Capture the cell that displays the provided text and extract its (x, y) central coordinate. 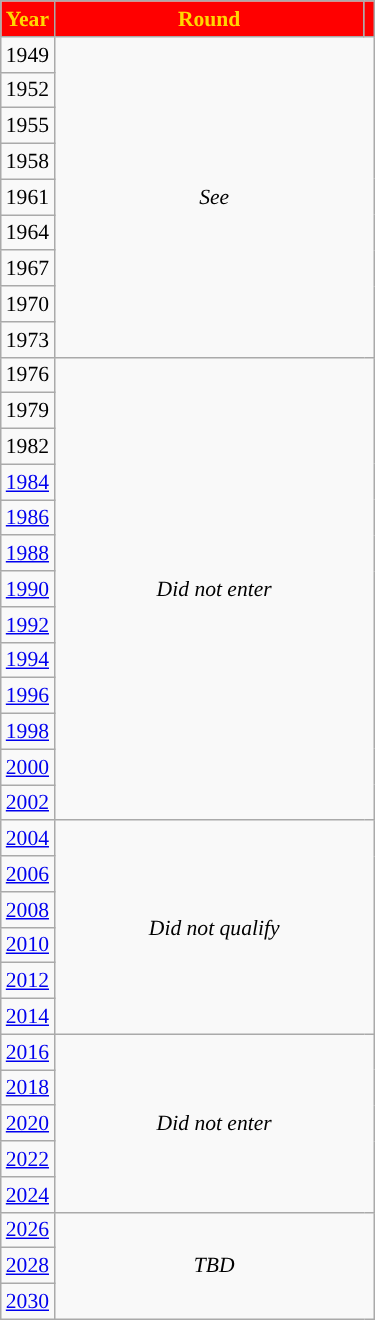
2010 (28, 945)
Did not qualify (214, 928)
1952 (28, 90)
1998 (28, 732)
2028 (28, 1266)
2000 (28, 767)
1986 (28, 518)
1964 (28, 233)
1949 (28, 55)
See (214, 198)
1992 (28, 625)
1994 (28, 660)
1990 (28, 589)
2030 (28, 1302)
2018 (28, 1088)
1979 (28, 411)
1970 (28, 304)
2008 (28, 910)
1988 (28, 554)
2014 (28, 1017)
1958 (28, 162)
2012 (28, 981)
1984 (28, 482)
Round (209, 19)
1961 (28, 197)
2002 (28, 803)
TBD (214, 1266)
1967 (28, 269)
2020 (28, 1124)
1955 (28, 126)
2004 (28, 839)
2024 (28, 1195)
1973 (28, 340)
2022 (28, 1159)
2016 (28, 1052)
2006 (28, 874)
1982 (28, 447)
1976 (28, 375)
1996 (28, 696)
Year (28, 19)
2026 (28, 1230)
